Identify which cell holds the provided text, then report its (X, Y) central coordinate. 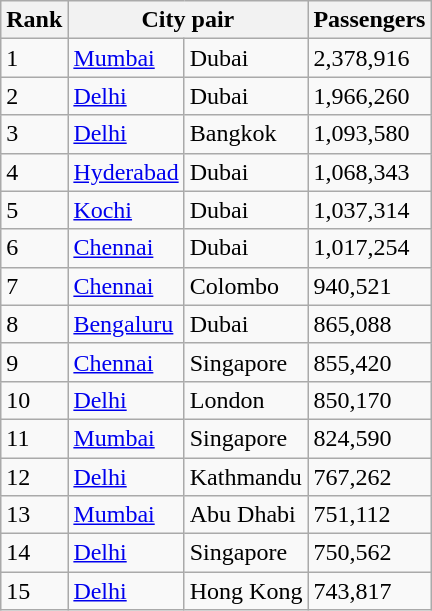
3 (34, 134)
London (246, 400)
743,817 (370, 591)
Hyderabad (126, 172)
12 (34, 477)
7 (34, 286)
5 (34, 210)
1,037,314 (370, 210)
1,966,260 (370, 96)
850,170 (370, 400)
City pair (188, 20)
Bangkok (246, 134)
Kochi (126, 210)
1,068,343 (370, 172)
940,521 (370, 286)
6 (34, 248)
767,262 (370, 477)
Kathmandu (246, 477)
10 (34, 400)
Rank (34, 20)
2,378,916 (370, 58)
15 (34, 591)
9 (34, 362)
1 (34, 58)
Colombo (246, 286)
11 (34, 438)
865,088 (370, 324)
Abu Dhabi (246, 515)
Hong Kong (246, 591)
2 (34, 96)
Passengers (370, 20)
13 (34, 515)
4 (34, 172)
751,112 (370, 515)
750,562 (370, 553)
14 (34, 553)
1,093,580 (370, 134)
1,017,254 (370, 248)
8 (34, 324)
855,420 (370, 362)
Bengaluru (126, 324)
824,590 (370, 438)
